Search for the cell housing the specified text and yield its [X, Y] center coordinate. 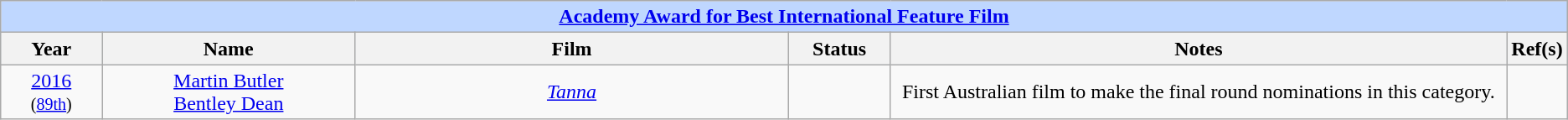
Martin Butler Bentley Dean [229, 92]
Name [229, 49]
Year [52, 49]
Notes [1199, 49]
Tanna [571, 92]
2016(89th) [52, 92]
First Australian film to make the final round nominations in this category. [1199, 92]
Status [839, 49]
Film [571, 49]
Academy Award for Best International Feature Film [784, 17]
Ref(s) [1537, 49]
